Scan for the cell matching the given text and deliver its (x, y) coordinate at center. 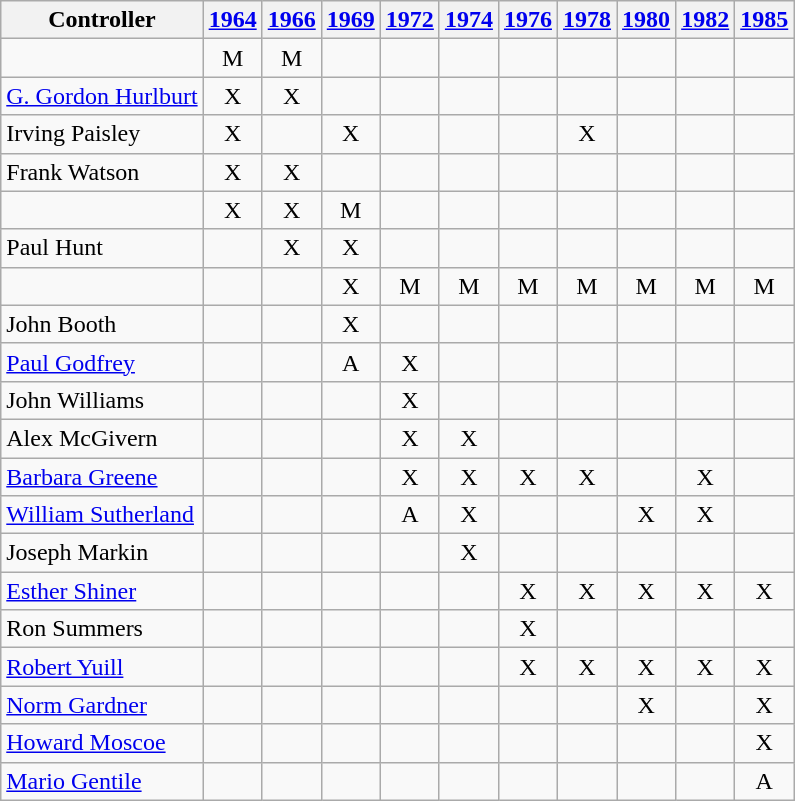
1972 (410, 20)
Esther Shiner (102, 591)
Paul Godfrey (102, 362)
Joseph Markin (102, 553)
Norm Gardner (102, 705)
1978 (588, 20)
Irving Paisley (102, 134)
Alex McGivern (102, 438)
1976 (528, 20)
1964 (232, 20)
Barbara Greene (102, 477)
Robert Yuill (102, 667)
G. Gordon Hurlburt (102, 96)
1980 (646, 20)
1966 (292, 20)
1969 (350, 20)
1982 (706, 20)
Frank Watson (102, 172)
John Williams (102, 400)
Ron Summers (102, 629)
1985 (764, 20)
Paul Hunt (102, 248)
Mario Gentile (102, 781)
Controller (102, 20)
John Booth (102, 324)
1974 (468, 20)
William Sutherland (102, 515)
Howard Moscoe (102, 743)
